Extract the (x, y) coordinate from the center of the cell holding the provided text.  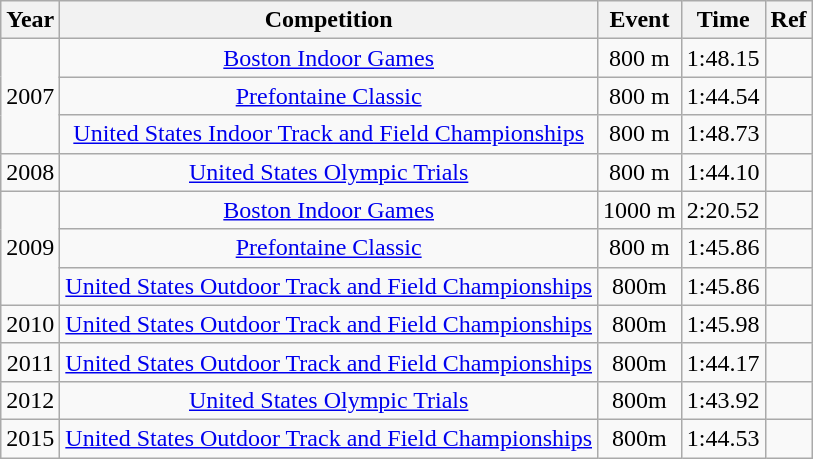
1:48.73 (723, 134)
1:44.53 (723, 438)
2010 (30, 324)
Year (30, 20)
2011 (30, 362)
Competition (329, 20)
2:20.52 (723, 210)
1:43.92 (723, 400)
1:45.98 (723, 324)
1000 m (640, 210)
2009 (30, 248)
Event (640, 20)
2015 (30, 438)
2012 (30, 400)
1:44.17 (723, 362)
1:48.15 (723, 58)
2008 (30, 172)
Time (723, 20)
United States Indoor Track and Field Championships (329, 134)
1:44.10 (723, 172)
1:44.54 (723, 96)
2007 (30, 96)
Ref (788, 20)
